From the cell containing the given text, extract its center point as [x, y] coordinate. 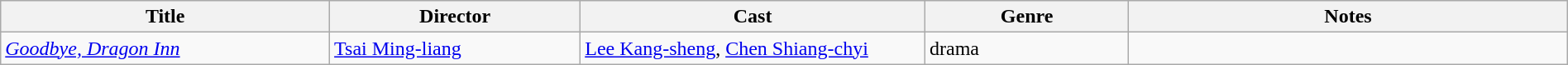
Genre [1026, 17]
Goodbye, Dragon Inn [165, 48]
Director [455, 17]
Title [165, 17]
Tsai Ming-liang [455, 48]
Cast [753, 17]
Notes [1348, 17]
drama [1026, 48]
Lee Kang-sheng, Chen Shiang-chyi [753, 48]
